Return the [x, y] coordinate for the center point of the cell that contains the specified text.  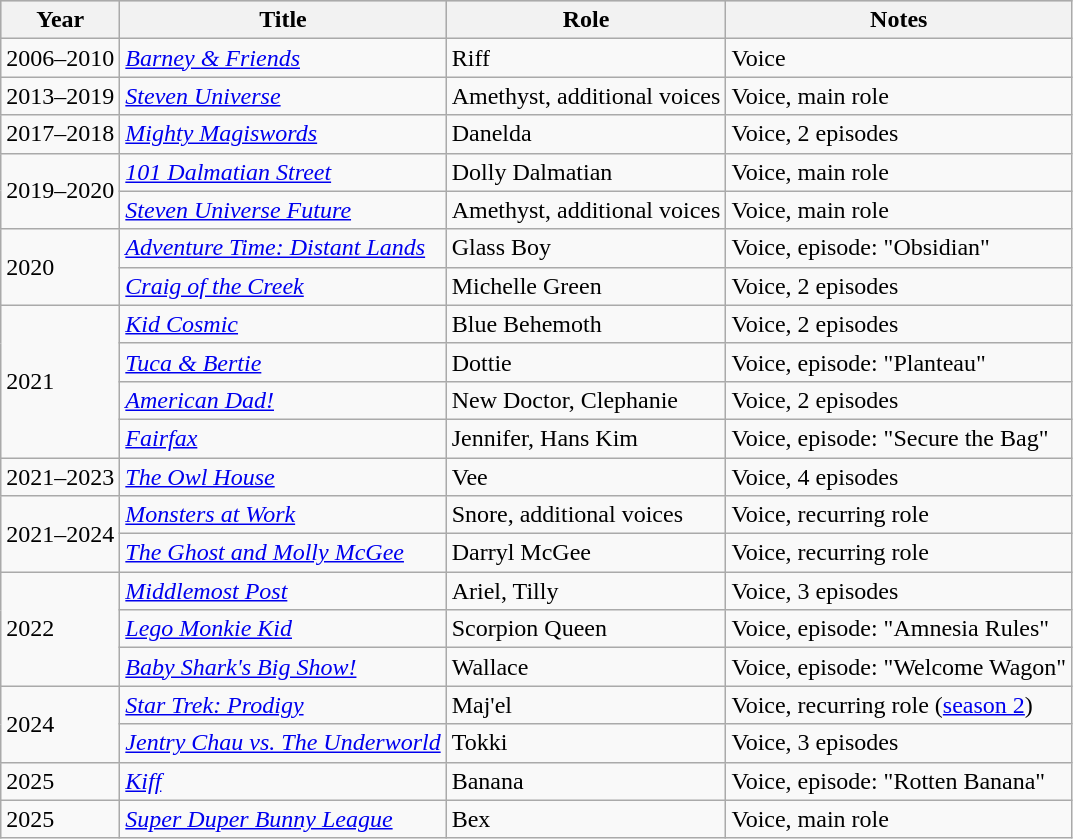
Dottie [586, 362]
Role [586, 20]
Baby Shark's Big Show! [283, 667]
Jentry Chau vs. The Underworld [283, 743]
Adventure Time: Distant Lands [283, 248]
Title [283, 20]
Wallace [586, 667]
Banana [586, 781]
Steven Universe [283, 96]
Snore, additional voices [586, 515]
2020 [60, 267]
2021–2024 [60, 534]
Jennifer, Hans Kim [586, 438]
Vee [586, 477]
2013–2019 [60, 96]
2021–2023 [60, 477]
Ariel, Tilly [586, 591]
The Owl House [283, 477]
2017–2018 [60, 134]
Glass Boy [586, 248]
Michelle Green [586, 286]
Super Duper Bunny League [283, 819]
Lego Monkie Kid [283, 629]
Middlemost Post [283, 591]
Voice, 4 episodes [899, 477]
Steven Universe Future [283, 210]
Tokki [586, 743]
Fairfax [283, 438]
Barney & Friends [283, 58]
The Ghost and Molly McGee [283, 553]
Kid Cosmic [283, 324]
2021 [60, 381]
Mighty Magiswords [283, 134]
Voice, episode: "Rotten Banana" [899, 781]
2024 [60, 724]
Voice [899, 58]
Darryl McGee [586, 553]
Voice, episode: "Secure the Bag" [899, 438]
Voice, episode: "Welcome Wagon" [899, 667]
Voice, episode: "Obsidian" [899, 248]
Kiff [283, 781]
2019–2020 [60, 191]
New Doctor, Clephanie [586, 400]
Blue Behemoth [586, 324]
Voice, recurring role (season 2) [899, 705]
Year [60, 20]
Dolly Dalmatian [586, 172]
Bex [586, 819]
American Dad! [283, 400]
Star Trek: Prodigy [283, 705]
Craig of the Creek [283, 286]
Tuca & Bertie [283, 362]
Voice, episode: "Amnesia Rules" [899, 629]
101 Dalmatian Street [283, 172]
Danelda [586, 134]
2022 [60, 629]
Scorpion Queen [586, 629]
Voice, episode: "Planteau" [899, 362]
Riff [586, 58]
2006–2010 [60, 58]
Maj'el [586, 705]
Notes [899, 20]
Monsters at Work [283, 515]
